Determine the (X, Y) coordinate at the center of the cell enclosing the given text.  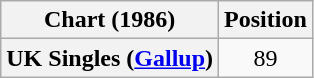
89 (266, 58)
Position (266, 20)
Chart (1986) (110, 20)
UK Singles (Gallup) (110, 58)
